Determine the [x, y] coordinate at the center of the cell enclosing the given text.  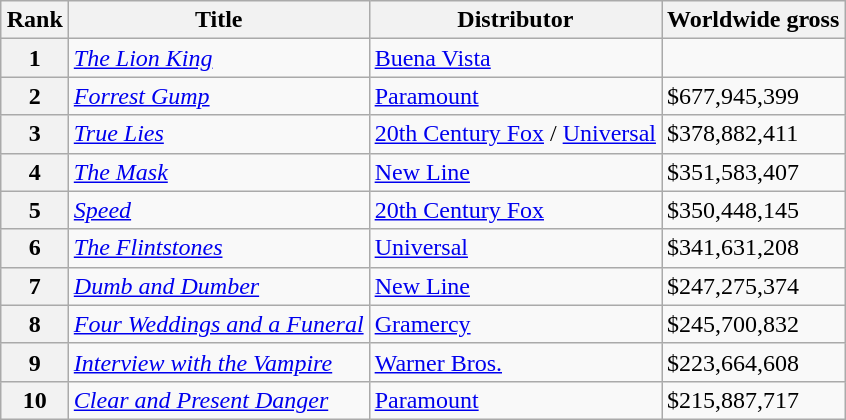
Forrest Gump [218, 96]
$350,448,145 [754, 210]
Worldwide gross [754, 20]
4 [34, 172]
9 [34, 362]
20th Century Fox / Universal [515, 134]
5 [34, 210]
$677,945,399 [754, 96]
$245,700,832 [754, 324]
6 [34, 248]
True Lies [218, 134]
Interview with the Vampire [218, 362]
Warner Bros. [515, 362]
The Lion King [218, 58]
Gramercy [515, 324]
Universal [515, 248]
$247,275,374 [754, 286]
Distributor [515, 20]
Rank [34, 20]
10 [34, 400]
The Mask [218, 172]
Speed [218, 210]
Buena Vista [515, 58]
Clear and Present Danger [218, 400]
1 [34, 58]
Dumb and Dumber [218, 286]
Title [218, 20]
Four Weddings and a Funeral [218, 324]
The Flintstones [218, 248]
3 [34, 134]
$351,583,407 [754, 172]
$223,664,608 [754, 362]
2 [34, 96]
8 [34, 324]
$215,887,717 [754, 400]
$341,631,208 [754, 248]
7 [34, 286]
20th Century Fox [515, 210]
$378,882,411 [754, 134]
